Determine the [x, y] coordinate at the center of the cell enclosing the given text.  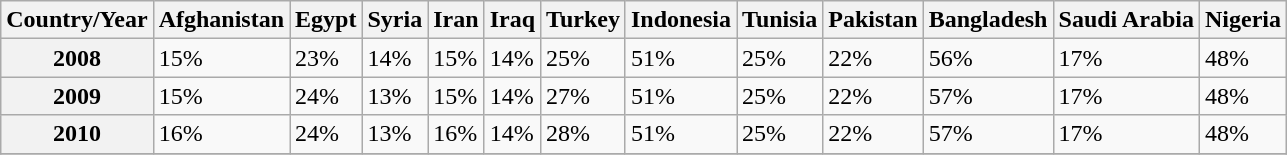
Turkey [584, 20]
56% [988, 58]
Iran [456, 20]
Iraq [512, 20]
Bangladesh [988, 20]
Pakistan [873, 20]
2010 [77, 134]
Afghanistan [221, 20]
Syria [395, 20]
2009 [77, 96]
Saudi Arabia [1126, 20]
Indonesia [680, 20]
27% [584, 96]
23% [326, 58]
Tunisia [780, 20]
28% [584, 134]
2008 [77, 58]
Nigeria [1242, 20]
Egypt [326, 20]
Country/Year [77, 20]
